Identify which cell holds the provided text, then report its (X, Y) central coordinate. 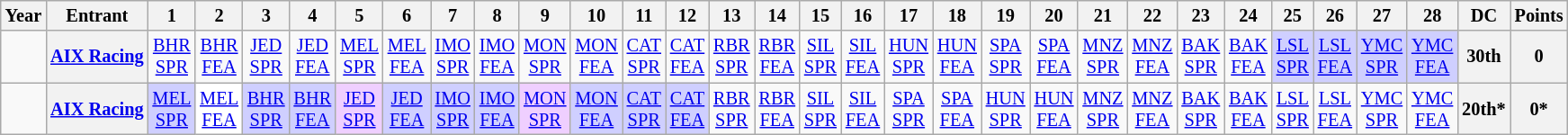
4 (313, 15)
Entrant (97, 15)
10 (596, 15)
19 (1006, 15)
0* (1539, 109)
18 (957, 15)
DC (1483, 15)
5 (360, 15)
6 (407, 15)
12 (687, 15)
15 (820, 15)
0 (1539, 57)
20th* (1483, 109)
Points (1539, 15)
26 (1335, 15)
9 (545, 15)
22 (1151, 15)
1 (173, 15)
20 (1054, 15)
28 (1432, 15)
3 (266, 15)
17 (909, 15)
11 (644, 15)
Year (23, 15)
8 (497, 15)
21 (1103, 15)
7 (453, 15)
30th (1483, 57)
24 (1249, 15)
27 (1382, 15)
13 (731, 15)
14 (776, 15)
25 (1293, 15)
23 (1200, 15)
2 (220, 15)
16 (863, 15)
